Capture the cell that displays the provided text and extract its [x, y] central coordinate. 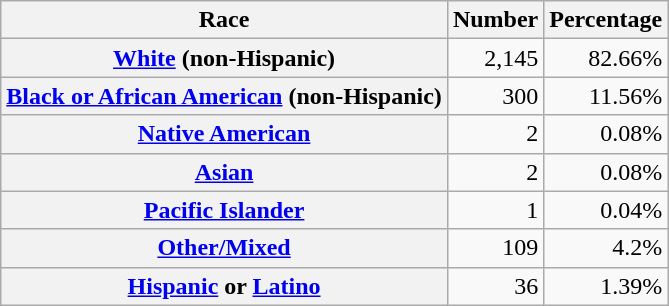
Pacific Islander [224, 210]
11.56% [606, 96]
0.04% [606, 210]
1.39% [606, 286]
2,145 [495, 58]
Race [224, 20]
82.66% [606, 58]
Native American [224, 134]
White (non-Hispanic) [224, 58]
Percentage [606, 20]
36 [495, 286]
Black or African American (non-Hispanic) [224, 96]
300 [495, 96]
109 [495, 248]
4.2% [606, 248]
1 [495, 210]
Other/Mixed [224, 248]
Number [495, 20]
Hispanic or Latino [224, 286]
Asian [224, 172]
